Provide the [x, y] coordinate of the cell's center where the given text is located.  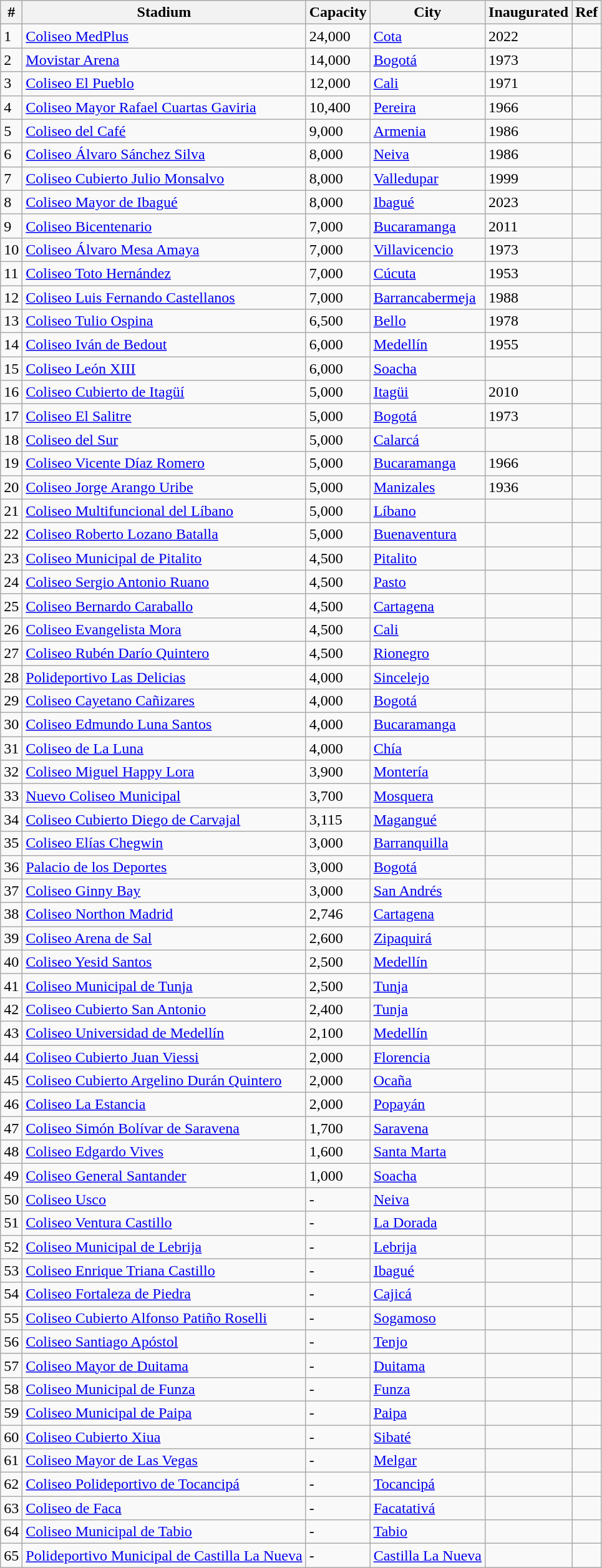
Castilla La Nueva [427, 1556]
Coliseo Mayor de Duitama [164, 1365]
1955 [529, 345]
59 [11, 1413]
Coliseo Bernardo Caraballo [164, 606]
Melgar [427, 1461]
Coliseo del Café [164, 131]
Coliseo Edmundo Luna Santos [164, 725]
Coliseo Simón Bolívar de Saravena [164, 1128]
Coliseo Jorge Arango Uribe [164, 487]
16 [11, 392]
12,000 [338, 84]
38 [11, 914]
Coliseo Tulio Ospina [164, 321]
Ref [586, 12]
Armenia [427, 131]
Cota [427, 36]
9 [11, 226]
63 [11, 1508]
57 [11, 1365]
32 [11, 772]
34 [11, 820]
Pereira [427, 107]
1936 [529, 487]
Ocaña [427, 1081]
36 [11, 867]
Coliseo El Pueblo [164, 84]
Tocancipá [427, 1484]
26 [11, 629]
31 [11, 748]
6 [11, 155]
Coliseo Cubierto Diego de Carvajal [164, 820]
Coliseo Mayor Rafael Cuartas Gaviria [164, 107]
48 [11, 1152]
Coliseo de Faca [164, 1508]
Tenjo [427, 1342]
60 [11, 1436]
2023 [529, 202]
52 [11, 1247]
Polideportivo Las Delicias [164, 677]
Lebrija [427, 1247]
50 [11, 1199]
Coliseo Rubén Darío Quintero [164, 653]
Coliseo Municipal de Funza [164, 1389]
22 [11, 535]
Coliseo El Salitre [164, 416]
Coliseo Cubierto Alfonso Patiño Roselli [164, 1318]
56 [11, 1342]
Coliseo Municipal de Tunja [164, 985]
10,400 [338, 107]
Capacity [338, 12]
53 [11, 1270]
7 [11, 178]
2010 [529, 392]
Coliseo Usco [164, 1199]
Coliseo Cubierto Argelino Durán Quintero [164, 1081]
29 [11, 701]
Villavicencio [427, 249]
Coliseo Cayetano Cañizares [164, 701]
37 [11, 891]
Coliseo Toto Hernández [164, 273]
Coliseo Iván de Bedout [164, 345]
Coliseo Cubierto Xiua [164, 1436]
Coliseo Santiago Apóstol [164, 1342]
Chía [427, 748]
Sogamoso [427, 1318]
58 [11, 1389]
13 [11, 321]
1,600 [338, 1152]
La Dorada [427, 1223]
11 [11, 273]
Palacio de los Deportes [164, 867]
Florencia [427, 1057]
Santa Marta [427, 1152]
10 [11, 249]
47 [11, 1128]
Mosquera [427, 796]
62 [11, 1484]
Pasto [427, 582]
Saravena [427, 1128]
Popayán [427, 1105]
1971 [529, 84]
2,746 [338, 914]
Funza [427, 1389]
Coliseo Polideportivo de Tocancipá [164, 1484]
3,900 [338, 772]
Coliseo Northon Madrid [164, 914]
Coliseo Luis Fernando Castellanos [164, 298]
Coliseo Miguel Happy Lora [164, 772]
4 [11, 107]
55 [11, 1318]
24 [11, 582]
14 [11, 345]
44 [11, 1057]
Pitalito [427, 558]
1953 [529, 273]
2,100 [338, 1033]
51 [11, 1223]
Movistar Arena [164, 60]
Zipaquirá [427, 938]
Coliseo Multifuncional del Líbano [164, 511]
Manizales [427, 487]
Coliseo Bicentenario [164, 226]
1988 [529, 298]
15 [11, 369]
40 [11, 962]
14,000 [338, 60]
Calarcá [427, 440]
Coliseo Álvaro Sánchez Silva [164, 155]
20 [11, 487]
64 [11, 1532]
1,000 [338, 1176]
Coliseo Mayor de Ibagué [164, 202]
54 [11, 1294]
Facatativá [427, 1508]
Coliseo Fortaleza de Piedra [164, 1294]
1978 [529, 321]
1999 [529, 178]
39 [11, 938]
Montería [427, 772]
Coliseo Ventura Castillo [164, 1223]
8 [11, 202]
3 [11, 84]
Barranquilla [427, 843]
18 [11, 440]
City [427, 12]
Magangué [427, 820]
Itagüi [427, 392]
33 [11, 796]
Coliseo Cubierto de Itagüí [164, 392]
Coliseo de La Luna [164, 748]
Duitama [427, 1365]
Cúcuta [427, 273]
Coliseo General Santander [164, 1176]
65 [11, 1556]
Coliseo Universidad de Medellín [164, 1033]
35 [11, 843]
12 [11, 298]
42 [11, 1009]
Rionegro [427, 653]
21 [11, 511]
Coliseo Arena de Sal [164, 938]
Coliseo Cubierto Juan Viessi [164, 1057]
Líbano [427, 511]
Inaugurated [529, 12]
43 [11, 1033]
2022 [529, 36]
Coliseo La Estancia [164, 1105]
2 [11, 60]
2011 [529, 226]
Barrancabermeja [427, 298]
19 [11, 463]
Coliseo Evangelista Mora [164, 629]
Sincelejo [427, 677]
Coliseo León XIII [164, 369]
2,400 [338, 1009]
Valledupar [427, 178]
3,115 [338, 820]
49 [11, 1176]
Coliseo Enrique Triana Castillo [164, 1270]
Coliseo Edgardo Vives [164, 1152]
27 [11, 653]
Coliseo Municipal de Lebrija [164, 1247]
61 [11, 1461]
Coliseo Roberto Lozano Batalla [164, 535]
Coliseo Elías Chegwin [164, 843]
28 [11, 677]
Coliseo Cubierto Julio Monsalvo [164, 178]
Cajicá [427, 1294]
Polideportivo Municipal de Castilla La Nueva [164, 1556]
2,600 [338, 938]
Coliseo Sergio Antonio Ruano [164, 582]
23 [11, 558]
1,700 [338, 1128]
Paipa [427, 1413]
Coliseo Municipal de Paipa [164, 1413]
1 [11, 36]
24,000 [338, 36]
Buenaventura [427, 535]
25 [11, 606]
Nuevo Coliseo Municipal [164, 796]
Coliseo Cubierto San Antonio [164, 1009]
Tabio [427, 1532]
6,500 [338, 321]
Coliseo MedPlus [164, 36]
Coliseo Mayor de Las Vegas [164, 1461]
9,000 [338, 131]
Coliseo Yesid Santos [164, 962]
17 [11, 416]
Coliseo Vicente Díaz Romero [164, 463]
Coliseo Ginny Bay [164, 891]
46 [11, 1105]
3,700 [338, 796]
30 [11, 725]
Coliseo Municipal de Tabio [164, 1532]
Coliseo del Sur [164, 440]
Stadium [164, 12]
41 [11, 985]
# [11, 12]
San Andrés [427, 891]
Coliseo Álvaro Mesa Amaya [164, 249]
5 [11, 131]
45 [11, 1081]
Bello [427, 321]
Sibaté [427, 1436]
Coliseo Municipal de Pitalito [164, 558]
